Extract the (X, Y) coordinate from the center of the cell holding the provided text.  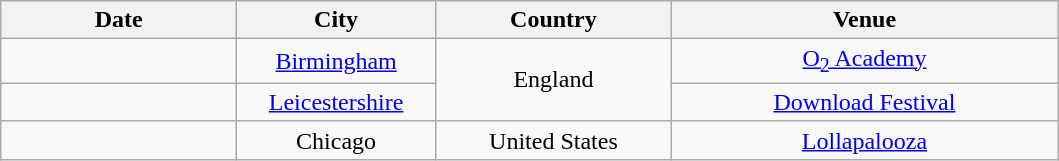
Lollapalooza (864, 140)
Leicestershire (336, 102)
Venue (864, 20)
Birmingham (336, 61)
O2 Academy (864, 61)
Chicago (336, 140)
City (336, 20)
Country (553, 20)
Date (119, 20)
England (553, 80)
United States (553, 140)
Download Festival (864, 102)
